Search for the cell housing the specified text and yield its [x, y] center coordinate. 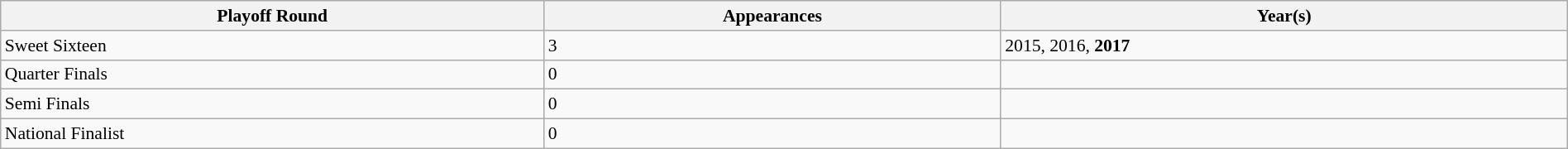
Sweet Sixteen [273, 46]
Semi Finals [273, 104]
Appearances [772, 16]
National Finalist [273, 134]
Playoff Round [273, 16]
Year(s) [1284, 16]
2015, 2016, 2017 [1284, 46]
3 [772, 46]
Quarter Finals [273, 74]
